Determine the (x, y) coordinate at the center of the cell enclosing the given text.  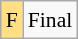
Final (50, 20)
F (12, 20)
